Return [X, Y] of the center of cell containing provided text 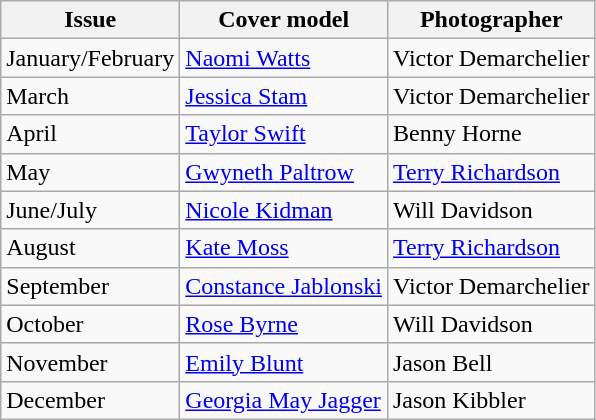
Gwyneth Paltrow [284, 172]
October [90, 324]
March [90, 96]
Benny Horne [491, 134]
May [90, 172]
December [90, 400]
Cover model [284, 20]
Nicole Kidman [284, 210]
Photographer [491, 20]
August [90, 248]
April [90, 134]
September [90, 286]
November [90, 362]
Rose Byrne [284, 324]
Taylor Swift [284, 134]
Jason Bell [491, 362]
Jessica Stam [284, 96]
Issue [90, 20]
Constance Jablonski [284, 286]
Naomi Watts [284, 58]
Jason Kibbler [491, 400]
June/July [90, 210]
January/February [90, 58]
Emily Blunt [284, 362]
Kate Moss [284, 248]
Georgia May Jagger [284, 400]
